Capture the cell that displays the provided text and extract its (x, y) central coordinate. 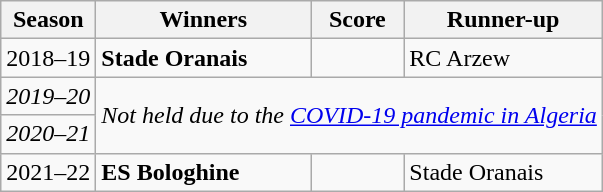
Runner-up (504, 20)
Winners (204, 20)
Not held due to the COVID-19 pandemic in Algeria (350, 115)
Score (358, 20)
2021–22 (48, 172)
2019–20 (48, 96)
2018–19 (48, 58)
ES Bologhine (204, 172)
RC Arzew (504, 58)
Season (48, 20)
2020–21 (48, 134)
